Detect which cell encompasses the target text, then output its (X, Y) center coordinate. 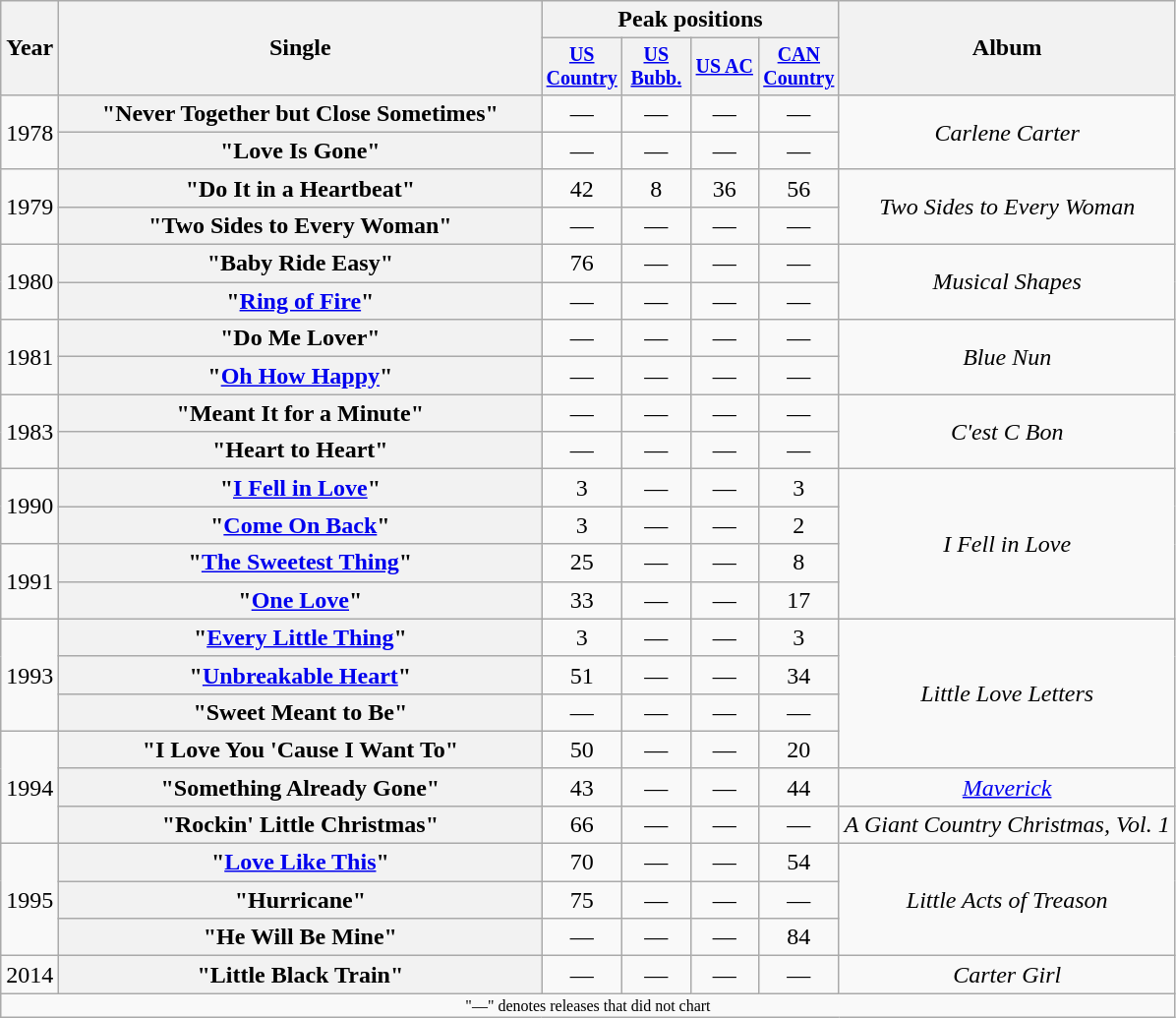
Carter Girl (1007, 975)
Carlene Carter (1007, 132)
"—" denotes releases that did not chart (588, 1005)
2 (798, 525)
"Little Black Train" (301, 975)
1994 (29, 787)
Little Love Letters (1007, 693)
Blue Nun (1007, 357)
"Do It in a Heartbeat" (301, 188)
20 (798, 749)
"He Will Be Mine" (301, 937)
Maverick (1007, 787)
34 (798, 675)
36 (724, 188)
"Love Like This" (301, 863)
"Two Sides to Every Woman" (301, 225)
"Meant It for a Minute" (301, 413)
"Hurricane" (301, 900)
C'est C Bon (1007, 432)
75 (582, 900)
US Bubb. (657, 67)
Year (29, 48)
"Every Little Thing" (301, 637)
2014 (29, 975)
1993 (29, 675)
33 (582, 600)
"Do Me Lover" (301, 338)
US Country (582, 67)
A Giant Country Christmas, Vol. 1 (1007, 824)
42 (582, 188)
I Fell in Love (1007, 544)
"I Love You 'Cause I Want To" (301, 749)
17 (798, 600)
Album (1007, 48)
Musical Shapes (1007, 282)
70 (582, 863)
1991 (29, 581)
76 (582, 264)
1980 (29, 282)
"Heart to Heart" (301, 450)
1983 (29, 432)
25 (582, 563)
1978 (29, 132)
US AC (724, 67)
"Unbreakable Heart" (301, 675)
Single (301, 48)
"Ring of Fire" (301, 301)
1981 (29, 357)
"I Fell in Love" (301, 488)
1990 (29, 507)
CAN Country (798, 67)
"Rockin' Little Christmas" (301, 824)
84 (798, 937)
"Love Is Gone" (301, 150)
Two Sides to Every Woman (1007, 207)
43 (582, 787)
66 (582, 824)
51 (582, 675)
"Never Together but Close Sometimes" (301, 113)
Little Acts of Treason (1007, 900)
44 (798, 787)
50 (582, 749)
"One Love" (301, 600)
Peak positions (690, 20)
56 (798, 188)
"Baby Ride Easy" (301, 264)
1995 (29, 900)
"Oh How Happy" (301, 376)
54 (798, 863)
1979 (29, 207)
"Come On Back" (301, 525)
"Sweet Meant to Be" (301, 712)
"Something Already Gone" (301, 787)
"The Sweetest Thing" (301, 563)
